Detect which cell encompasses the target text, then output its (x, y) center coordinate. 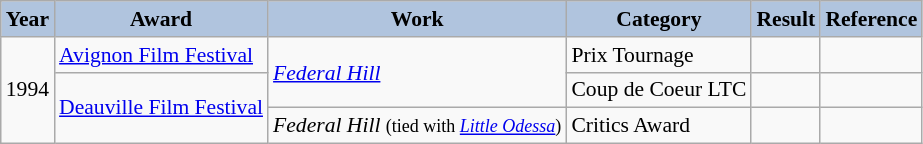
Award (161, 19)
Critics Award (658, 126)
Deauville Film Festival (161, 108)
1994 (28, 90)
Year (28, 19)
Avignon Film Festival (161, 55)
Prix Tournage (658, 55)
Federal Hill (tied with Little Odessa) (417, 126)
Work (417, 19)
Federal Hill (417, 72)
Result (786, 19)
Reference (871, 19)
Category (658, 19)
Coup de Coeur LTC (658, 90)
